Determine the (x, y) coordinate at the center of the cell enclosing the given text.  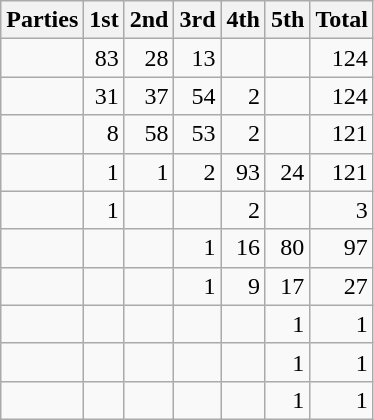
13 (198, 58)
4th (243, 20)
16 (243, 248)
53 (198, 134)
83 (104, 58)
3 (342, 210)
9 (243, 286)
5th (287, 20)
27 (342, 286)
Total (342, 20)
1st (104, 20)
2nd (149, 20)
24 (287, 172)
93 (243, 172)
8 (104, 134)
31 (104, 96)
80 (287, 248)
Parties (42, 20)
97 (342, 248)
58 (149, 134)
28 (149, 58)
17 (287, 286)
37 (149, 96)
3rd (198, 20)
54 (198, 96)
